Return the [x, y] coordinate for the center point of the cell that contains the specified text.  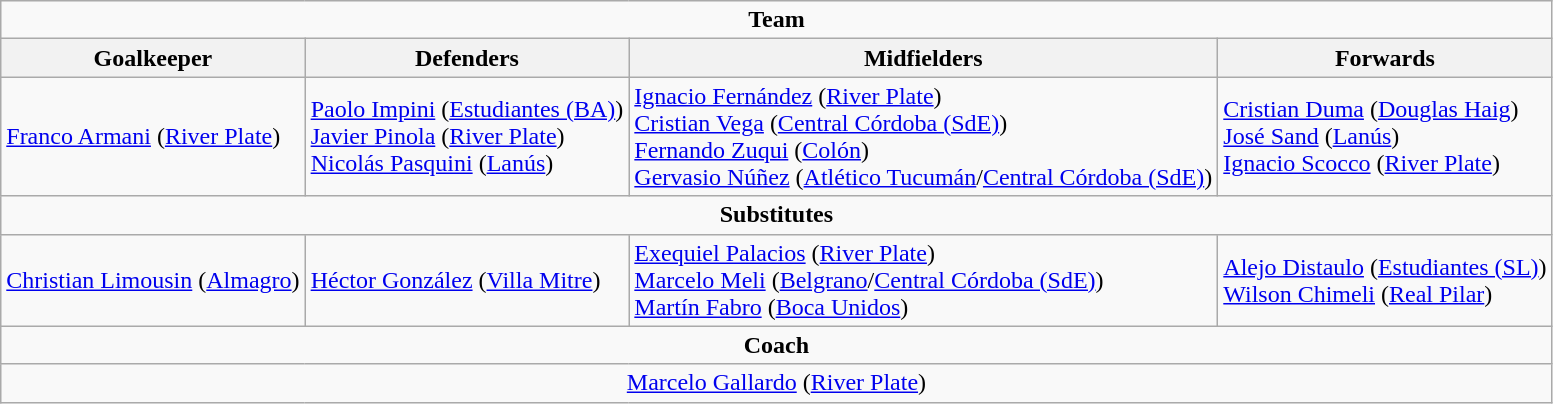
Marcelo Gallardo (River Plate) [776, 383]
Alejo Distaulo (Estudiantes (SL))Wilson Chimeli (Real Pilar) [1385, 280]
Substitutes [776, 215]
Cristian Duma (Douglas Haig)José Sand (Lanús)Ignacio Scocco (River Plate) [1385, 136]
Forwards [1385, 58]
Team [776, 20]
Franco Armani (River Plate) [153, 136]
Christian Limousin (Almagro) [153, 280]
Paolo Impini (Estudiantes (BA))Javier Pinola (River Plate)Nicolás Pasquini (Lanús) [467, 136]
Defenders [467, 58]
Midfielders [924, 58]
Goalkeeper [153, 58]
Exequiel Palacios (River Plate)Marcelo Meli (Belgrano/Central Córdoba (SdE))Martín Fabro (Boca Unidos) [924, 280]
Ignacio Fernández (River Plate)Cristian Vega (Central Córdoba (SdE))Fernando Zuqui (Colón)Gervasio Núñez (Atlético Tucumán/Central Córdoba (SdE)) [924, 136]
Coach [776, 345]
Héctor González (Villa Mitre) [467, 280]
